Provide the [x, y] coordinate of the cell's center where the given text is located.  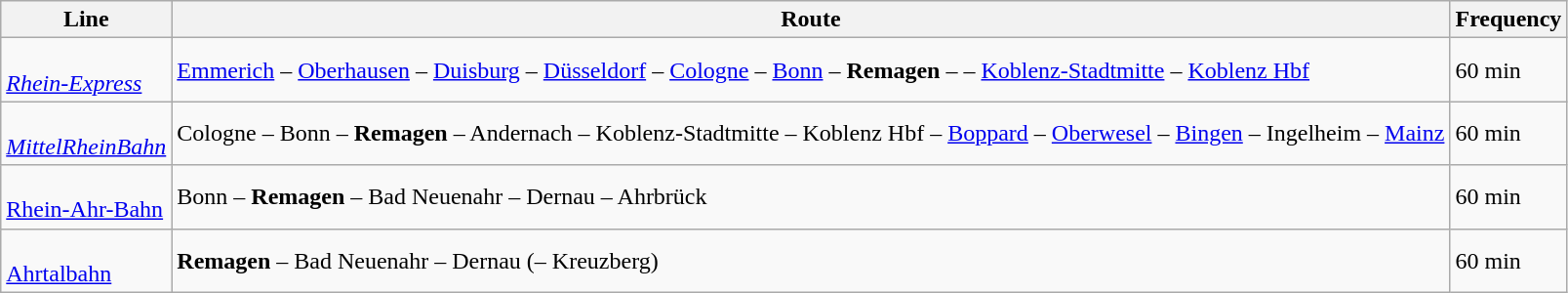
Rhein-Express [86, 70]
Line [86, 20]
Ahrtalbahn [86, 260]
Remagen – Bad Neuenahr – Dernau (– Kreuzberg) [811, 260]
Bonn – Remagen – Bad Neuenahr – Dernau – Ahrbrück [811, 197]
Frequency [1508, 20]
Cologne – Bonn – Remagen – Andernach – Koblenz-Stadtmitte – Koblenz Hbf – Boppard – Oberwesel – Bingen – Ingelheim – Mainz [811, 133]
Route [811, 20]
MittelRheinBahn [86, 133]
Emmerich – Oberhausen – Duisburg – Düsseldorf – Cologne – Bonn – Remagen – – Koblenz-Stadtmitte – Koblenz Hbf [811, 70]
Rhein-Ahr-Bahn [86, 197]
